Determine the (X, Y) coordinate at the center of the cell enclosing the given text.  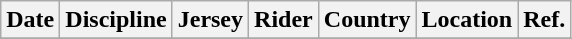
Ref. (544, 20)
Location (467, 20)
Rider (284, 20)
Jersey (210, 20)
Discipline (116, 20)
Country (367, 20)
Date (30, 20)
